Detect which cell encompasses the target text, then output its [x, y] center coordinate. 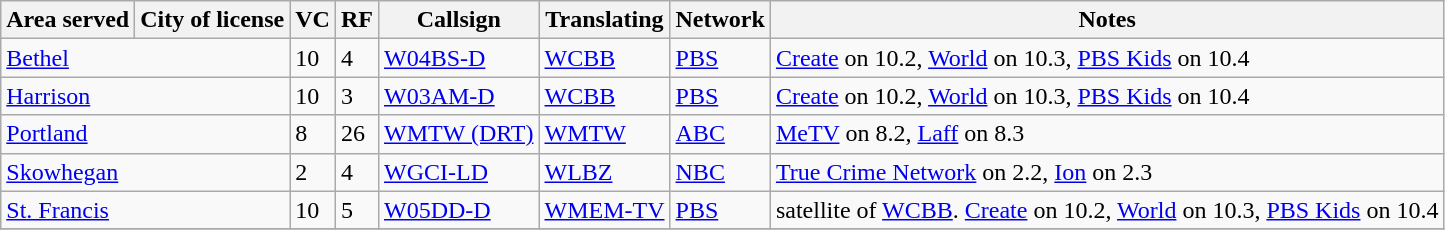
Callsign [458, 20]
satellite of WCBB. Create on 10.2, World on 10.3, PBS Kids on 10.4 [1107, 210]
WMTW (DRT) [458, 134]
Translating [604, 20]
City of license [212, 20]
WMEM-TV [604, 210]
Skowhegan [146, 172]
True Crime Network on 2.2, Ion on 2.3 [1107, 172]
WMTW [604, 134]
Portland [146, 134]
8 [313, 134]
W04BS-D [458, 58]
Network [720, 20]
NBC [720, 172]
St. Francis [146, 210]
ABC [720, 134]
Harrison [146, 96]
W05DD-D [458, 210]
WLBZ [604, 172]
RF [356, 20]
26 [356, 134]
MeTV on 8.2, Laff on 8.3 [1107, 134]
2 [313, 172]
Area served [68, 20]
5 [356, 210]
W03AM-D [458, 96]
Bethel [146, 58]
WGCI-LD [458, 172]
3 [356, 96]
Notes [1107, 20]
VC [313, 20]
